From the cell containing the given text, extract its center point as [x, y] coordinate. 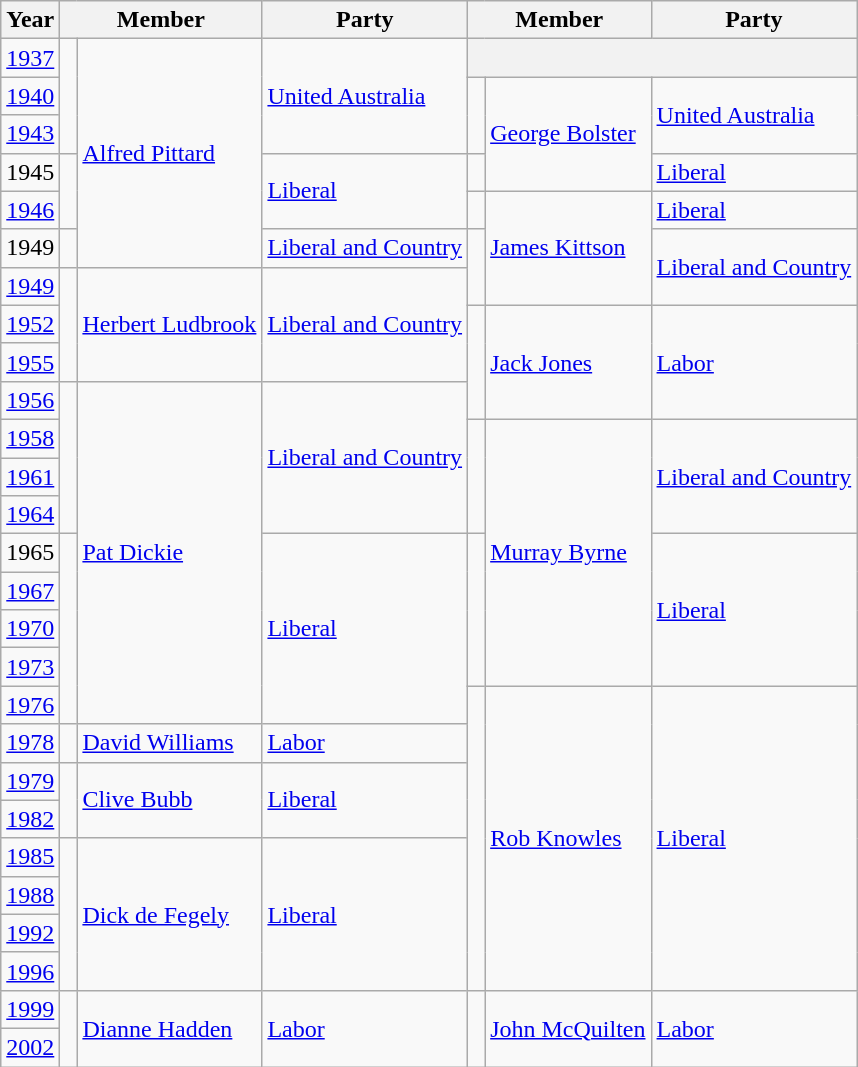
1956 [30, 400]
1970 [30, 629]
1985 [30, 857]
1958 [30, 438]
David Williams [170, 743]
James Kittson [568, 248]
Dianne Hadden [170, 1028]
Rob Knowles [568, 838]
Jack Jones [568, 362]
1992 [30, 933]
Year [30, 20]
1988 [30, 895]
2002 [30, 1047]
1999 [30, 1009]
Murray Byrne [568, 552]
1976 [30, 705]
1996 [30, 971]
1961 [30, 477]
1978 [30, 743]
1940 [30, 96]
1937 [30, 58]
1967 [30, 591]
Herbert Ludbrook [170, 324]
1945 [30, 172]
1946 [30, 210]
1943 [30, 134]
1964 [30, 515]
George Bolster [568, 134]
Clive Bubb [170, 800]
Pat Dickie [170, 552]
Dick de Fegely [170, 914]
John McQuilten [568, 1028]
1982 [30, 819]
1979 [30, 781]
Alfred Pittard [170, 153]
1965 [30, 553]
1952 [30, 324]
1973 [30, 667]
1955 [30, 362]
